Provide the (x, y) coordinate of the cell's center where the given text is located.  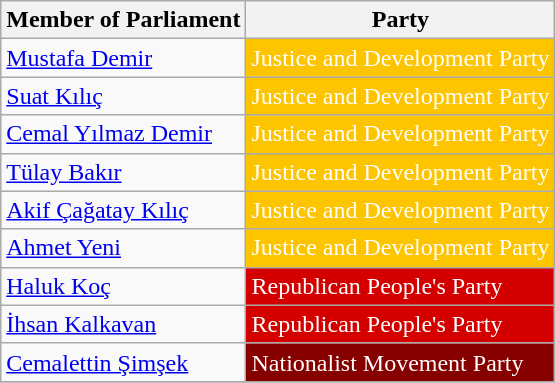
Member of Parliament (124, 20)
Mustafa Demir (124, 58)
Suat Kılıç (124, 96)
Tülay Bakır (124, 172)
Nationalist Movement Party (400, 362)
Party (400, 20)
Haluk Koç (124, 286)
Cemalettin Şimşek (124, 362)
Ahmet Yeni (124, 248)
İhsan Kalkavan (124, 324)
Akif Çağatay Kılıç (124, 210)
Cemal Yılmaz Demir (124, 134)
